From the cell containing the given text, extract its center point as [x, y] coordinate. 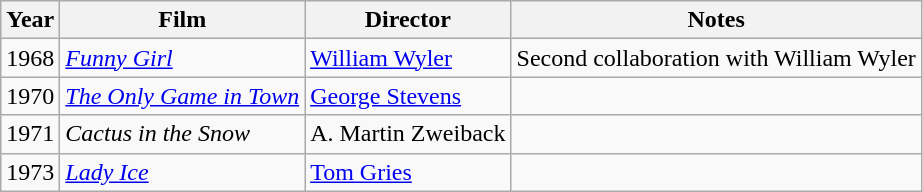
Tom Gries [408, 172]
Director [408, 20]
Year [30, 20]
A. Martin Zweiback [408, 134]
William Wyler [408, 58]
George Stevens [408, 96]
1970 [30, 96]
Funny Girl [182, 58]
1968 [30, 58]
The Only Game in Town [182, 96]
Cactus in the Snow [182, 134]
1973 [30, 172]
Film [182, 20]
Notes [716, 20]
Second collaboration with William Wyler [716, 58]
Lady Ice [182, 172]
1971 [30, 134]
